Capture the cell that displays the provided text and extract its (x, y) central coordinate. 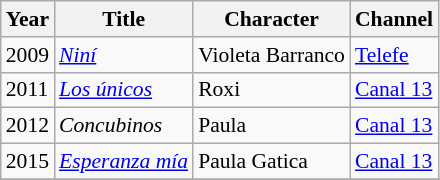
2012 (28, 126)
Roxi (272, 90)
Concubinos (124, 126)
2011 (28, 90)
Niní (124, 55)
2009 (28, 55)
Channel (394, 19)
Paula (272, 126)
Title (124, 19)
Year (28, 19)
Los únicos (124, 90)
Violeta Barranco (272, 55)
Paula Gatica (272, 162)
2015 (28, 162)
Telefe (394, 55)
Character (272, 19)
Esperanza mía (124, 162)
